Return the [x, y] coordinate for the center point of the cell that contains the specified text.  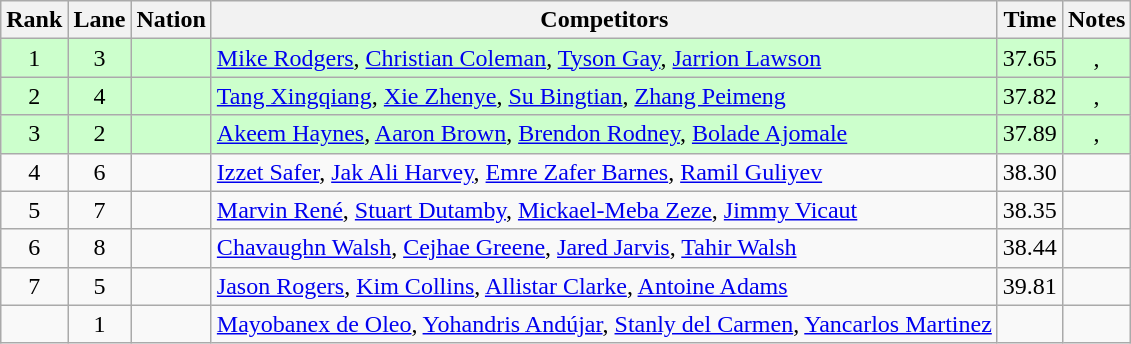
38.44 [1030, 248]
38.35 [1030, 210]
Jason Rogers, Kim Collins, Allistar Clarke, Antoine Adams [604, 286]
Marvin René, Stuart Dutamby, Mickael-Meba Zeze, Jimmy Vicaut [604, 210]
39.81 [1030, 286]
Akeem Haynes, Aaron Brown, Brendon Rodney, Bolade Ajomale [604, 134]
37.82 [1030, 96]
Nation [171, 20]
Competitors [604, 20]
Mike Rodgers, Christian Coleman, Tyson Gay, Jarrion Lawson [604, 58]
Chavaughn Walsh, Cejhae Greene, Jared Jarvis, Tahir Walsh [604, 248]
Rank [34, 20]
Tang Xingqiang, Xie Zhenye, Su Bingtian, Zhang Peimeng [604, 96]
Mayobanex de Oleo, Yohandris Andújar, Stanly del Carmen, Yancarlos Martinez [604, 324]
Time [1030, 20]
38.30 [1030, 172]
Lane [100, 20]
Izzet Safer, Jak Ali Harvey, Emre Zafer Barnes, Ramil Guliyev [604, 172]
Notes [1096, 20]
37.89 [1030, 134]
8 [100, 248]
37.65 [1030, 58]
